Detect which cell encompasses the target text, then output its [X, Y] center coordinate. 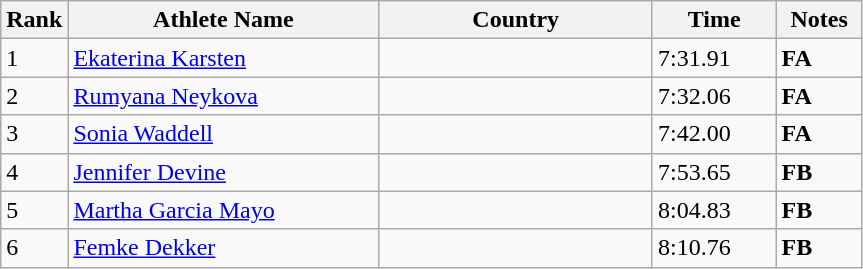
8:04.83 [714, 210]
Jennifer Devine [224, 172]
Ekaterina Karsten [224, 58]
Rumyana Neykova [224, 96]
Martha Garcia Mayo [224, 210]
Sonia Waddell [224, 134]
5 [34, 210]
6 [34, 248]
Femke Dekker [224, 248]
Notes [819, 20]
Country [516, 20]
3 [34, 134]
7:53.65 [714, 172]
4 [34, 172]
7:31.91 [714, 58]
7:42.00 [714, 134]
1 [34, 58]
Rank [34, 20]
Athlete Name [224, 20]
Time [714, 20]
8:10.76 [714, 248]
2 [34, 96]
7:32.06 [714, 96]
